Determine the (x, y) coordinate at the center of the cell enclosing the given text.  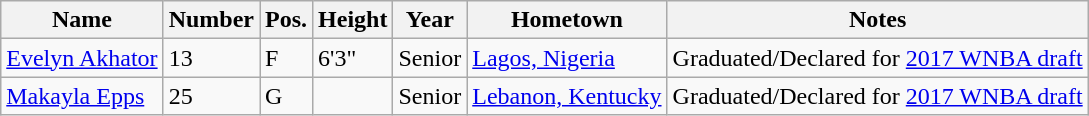
Pos. (286, 20)
Notes (878, 20)
Hometown (567, 20)
25 (211, 96)
6'3" (353, 58)
F (286, 58)
13 (211, 58)
Height (353, 20)
Lagos, Nigeria (567, 58)
Evelyn Akhator (82, 58)
Number (211, 20)
Makayla Epps (82, 96)
G (286, 96)
Name (82, 20)
Lebanon, Kentucky (567, 96)
Year (430, 20)
